Output the [X, Y] coordinate of the center of the cell containing the given text.  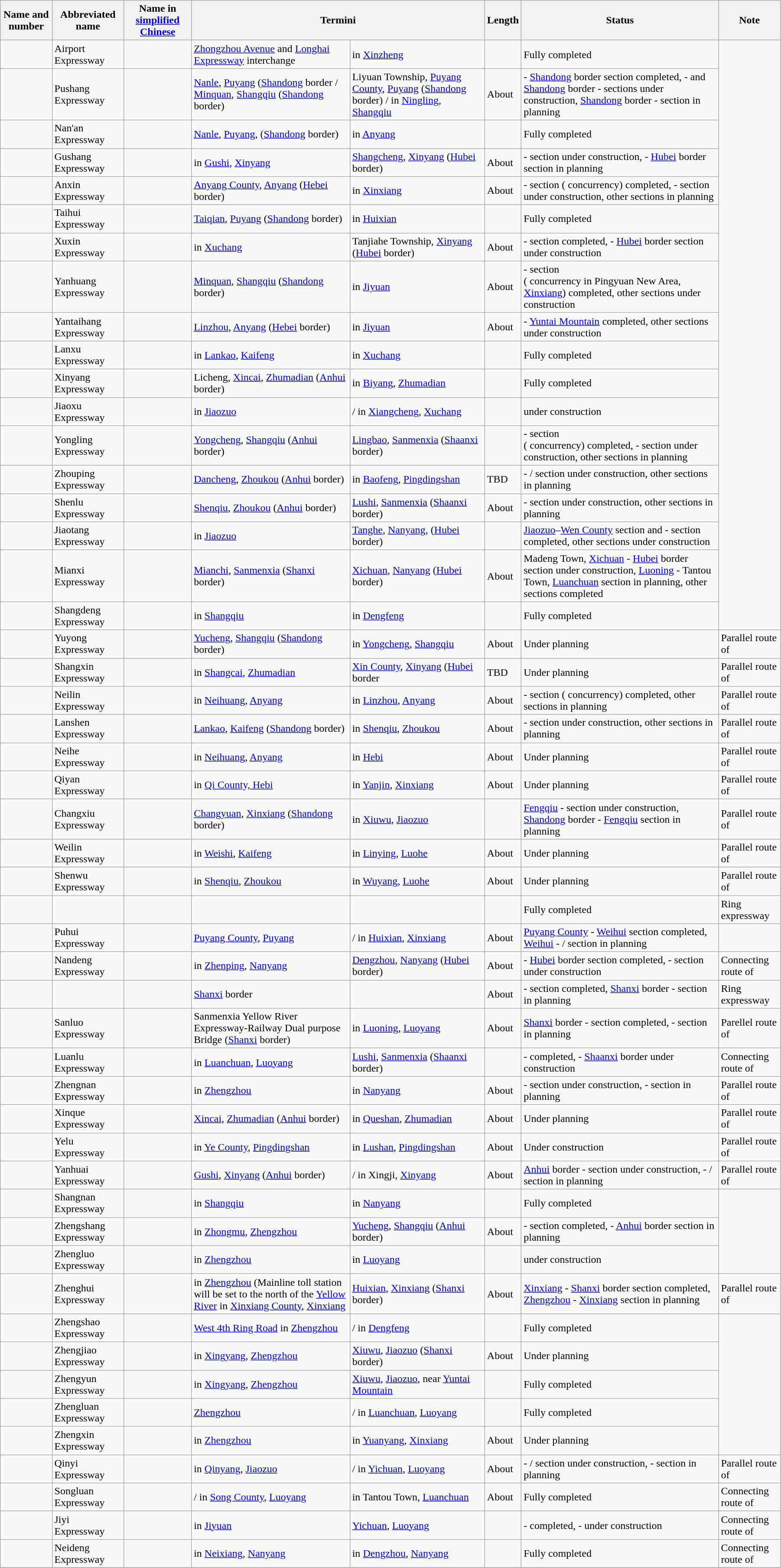
Yongcheng, Shangqiu (Anhui border) [271, 446]
Neilin Expressway [88, 701]
Gushi, Xinyang (Anhui border) [271, 1175]
Taihui Expressway [88, 218]
Weilin Expressway [88, 853]
in Luoyang [417, 1260]
Changxiu Expressway [88, 819]
- completed, - under construction [620, 1525]
Name and number [26, 20]
Gushang Expressway [88, 162]
Yanhuai Expressway [88, 1175]
Yuyong Expressway [88, 644]
Qinyi Expressway [88, 1469]
Parellel route of [750, 1028]
Shenwu Expressway [88, 881]
in Yongcheng, Shangqiu [417, 644]
in Zhengzhou (Mainline toll station will be set to the north of the Yellow River in Xinxiang County, Xinxiang [271, 1294]
Zhengyun Expressway [88, 1384]
Songluan Expressway [88, 1497]
Zhengxin Expressway [88, 1441]
Xuxin Expressway [88, 247]
Shanxi border [271, 994]
Tanghe, Nanyang, (Hubei border) [417, 536]
Nandeng Expressway [88, 966]
Fengqiu - section under construction, Shandong border - Fengqiu section in planning [620, 819]
in Neixiang, Nanyang [271, 1554]
Lanxu Expressway [88, 355]
in Lankao, Kaifeng [271, 355]
Zhengshang Expressway [88, 1231]
- section ( concurrency) completed, other sections in planning [620, 701]
in Queshan, Zhumadian [417, 1118]
Shangxin Expressway [88, 672]
Lankao, Kaifeng (Shandong border) [271, 728]
- section( concurrency in Pingyuan New Area, Xinxiang) completed, other sections under construction [620, 287]
Yucheng, Shangqiu (Anhui border) [417, 1231]
Anyang County, Anyang (Hebei border) [271, 191]
- completed, - Shaanxi border under construction [620, 1062]
- section completed, - Hubei border section under construction [620, 247]
Nan'an Expressway [88, 134]
in Ye County, Pingdingshan [271, 1147]
Huixian, Xinxiang (Shanxi border) [417, 1294]
in Zhongmu, Zhengzhou [271, 1231]
Under construction [620, 1147]
Nanle, Puyang, (Shandong border) [271, 134]
in Linzhou, Anyang [417, 701]
in Huixian [417, 218]
- section ( concurrency) completed, - section under construction, other sections in planning [620, 191]
Changyuan, Xinxiang (Shandong border) [271, 819]
in Dengfeng [417, 616]
- Shandong border section completed, - and Shandong border - sections under construction, Shandong border - section in planning [620, 95]
Liyuan Township, Puyang County, Puyang (Shandong border) / in Ningling, Shangqiu [417, 95]
Jiyi Expressway [88, 1525]
Name in simplified Chinese [158, 20]
/ in Xiangcheng, Xuchang [417, 411]
Xincai, Zhumadian (Anhui border) [271, 1118]
Zhengnan Expressway [88, 1091]
Sanmenxia Yellow River Expressway-Railway Dual purpose Bridge (Shanxi border) [271, 1028]
in Weishi, Kaifeng [271, 853]
Shenlu Expressway [88, 508]
- / section under construction, - section in planning [620, 1469]
Jiaoxu Expressway [88, 411]
Airport Expressway [88, 55]
Xinyang Expressway [88, 383]
Mianxi Expressway [88, 576]
Zhengluan Expressway [88, 1412]
Dancheng, Zhoukou (Anhui border) [271, 479]
in Biyang, Zhumadian [417, 383]
in Luanchuan, Luoyang [271, 1062]
Licheng, Xincai, Zhumadian (Anhui border) [271, 383]
Zhongzhou Avenue and Longhai Expressway interchange [271, 55]
Lanshen Expressway [88, 728]
Puyang County, Puyang [271, 938]
in Tantou Town, Luanchuan [417, 1497]
in Xinxiang [417, 191]
in Lushan, Pingdingshan [417, 1147]
in Wuyang, Luohe [417, 881]
Yanhuang Expressway [88, 287]
- section under construction, - section in planning [620, 1091]
/ in Huixian, Xinxiang [417, 938]
Lingbao, Sanmenxia (Shaanxi border) [417, 446]
West 4th Ring Road in Zhengzhou [271, 1327]
Xinque Expressway [88, 1118]
Zhengshao Expressway [88, 1327]
in Linying, Luohe [417, 853]
in Zhenping, Nanyang [271, 966]
Yichuan, Luoyang [417, 1525]
Jiaozuo–Wen County section and - section completed, other sections under construction [620, 536]
in Luoning, Luoyang [417, 1028]
Shangcheng, Xinyang (Hubei border) [417, 162]
Xinxiang - Shanxi border section completed, Zhengzhou - Xinxiang section in planning [620, 1294]
- section completed, - Anhui border section in planning [620, 1231]
in Qinyang, Jiaozuo [271, 1469]
Status [620, 20]
Shangnan Expressway [88, 1203]
Xiuwu, Jiaozuo (Shanxi border) [417, 1356]
Taiqian, Puyang (Shandong border) [271, 218]
Note [750, 20]
Neihe Expressway [88, 757]
in Dengzhou, Nanyang [417, 1554]
Zhenghui Expressway [88, 1294]
Xichuan, Nanyang (Hubei border) [417, 576]
- Hubei border section completed, - section under construction [620, 966]
in Yuanyang, Xinxiang [417, 1441]
Zhouping Expressway [88, 479]
in Baofeng, Pingdingshan [417, 479]
in Xinzheng [417, 55]
in Qi County, Hebi [271, 785]
Yucheng, Shangqiu (Shandong border) [271, 644]
Tanjiahe Township, Xinyang (Hubei border) [417, 247]
Shenqiu, Zhoukou (Anhui border) [271, 508]
Yelu Expressway [88, 1147]
Dengzhou, Nanyang (Hubei border) [417, 966]
Yongling Expressway [88, 446]
/ in Xingji, Xinyang [417, 1175]
Shanxi border - section completed, - section in planning [620, 1028]
- / section under construction, other sections in planning [620, 479]
/ in Song County, Luoyang [271, 1497]
- section completed, Shanxi border - section in planning [620, 994]
Anhui border - section under construction, - / section in planning [620, 1175]
in Anyang [417, 134]
Jiaotang Expressway [88, 536]
in Gushi, Xinyang [271, 162]
Luanlu Expressway [88, 1062]
Xiuwu, Jiaozuo, near Yuntai Mountain [417, 1384]
/ in Yichuan, Luoyang [417, 1469]
Pushang Expressway [88, 95]
Qiyan Expressway [88, 785]
/ in Luanchuan, Luoyang [417, 1412]
Abbreviated name [88, 20]
Shangdeng Expressway [88, 616]
in Yanjin, Xinxiang [417, 785]
Zhengluo Expressway [88, 1260]
- section under construction, - Hubei border section in planning [620, 162]
Yantaihang Expressway [88, 327]
Minquan, Shangqiu (Shandong border) [271, 287]
Zhengjiao Expressway [88, 1356]
- Yuntai Mountain completed, other sections under construction [620, 327]
Neideng Expressway [88, 1554]
Madeng Town, Xichuan - Hubei border section under construction, Luoning - Tantou Town, Luanchuan section in planning, other sections completed [620, 576]
Xin County, Xinyang (Hubei border [417, 672]
Puhui Expressway [88, 938]
in Shangcai, Zhumadian [271, 672]
Zhengzhou [271, 1412]
in Xiuwu, Jiaozuo [417, 819]
Puyang County - Weihui section completed, Weihui - / section in planning [620, 938]
- section( concurrency) completed, - section under construction, other sections in planning [620, 446]
Termini [338, 20]
Nanle, Puyang (Shandong border / Minquan, Shangqiu (Shandong border) [271, 95]
Anxin Expressway [88, 191]
Linzhou, Anyang (Hebei border) [271, 327]
Length [503, 20]
Sanluo Expressway [88, 1028]
in Hebi [417, 757]
Mianchi, Sanmenxia (Shanxi border) [271, 576]
/ in Dengfeng [417, 1327]
